Identify which cell holds the provided text, then report its (X, Y) central coordinate. 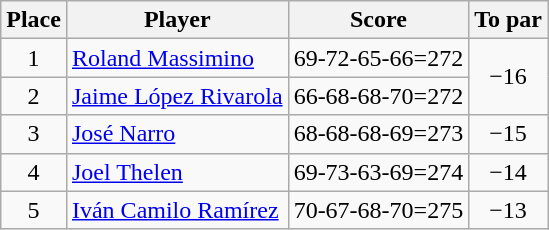
2 (34, 96)
−14 (508, 172)
−16 (508, 77)
−15 (508, 134)
Player (177, 20)
1 (34, 58)
5 (34, 210)
Place (34, 20)
68-68-68-69=273 (378, 134)
4 (34, 172)
José Narro (177, 134)
−13 (508, 210)
Iván Camilo Ramírez (177, 210)
Joel Thelen (177, 172)
3 (34, 134)
Score (378, 20)
66-68-68-70=272 (378, 96)
69-72-65-66=272 (378, 58)
To par (508, 20)
Jaime López Rivarola (177, 96)
70-67-68-70=275 (378, 210)
69-73-63-69=274 (378, 172)
Roland Massimino (177, 58)
